Extract the (x, y) coordinate from the center of the cell holding the provided text.  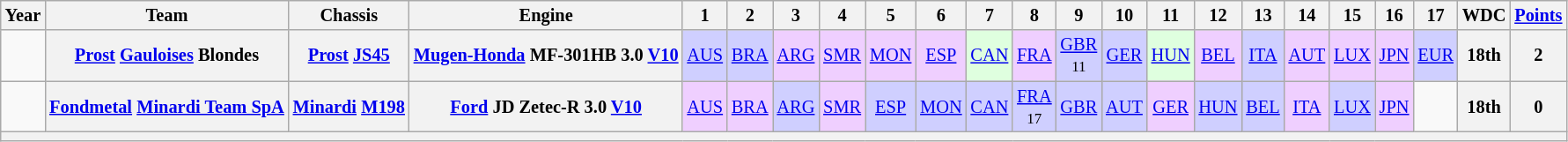
4 (842, 15)
Ford JD Zetec-R 3.0 V10 (546, 107)
GBR (1079, 107)
11 (1171, 15)
5 (891, 15)
12 (1218, 15)
Fondmetal Minardi Team SpA (166, 107)
Prost Gauloises Blondes (166, 56)
7 (990, 15)
14 (1307, 15)
Points (1538, 15)
Engine (546, 15)
17 (1435, 15)
Year (23, 15)
Team (166, 15)
0 (1538, 107)
3 (796, 15)
9 (1079, 15)
FRA17 (1034, 107)
GBR11 (1079, 56)
Chassis (349, 15)
1 (704, 15)
6 (940, 15)
15 (1352, 15)
EUR (1435, 56)
Mugen-Honda MF-301HB 3.0 V10 (546, 56)
WDC (1484, 15)
10 (1124, 15)
13 (1262, 15)
Minardi M198 (349, 107)
FRA (1034, 56)
Prost JS45 (349, 56)
16 (1395, 15)
8 (1034, 15)
